Find where the given text appears and provide that cell's center as (x, y) coordinate. 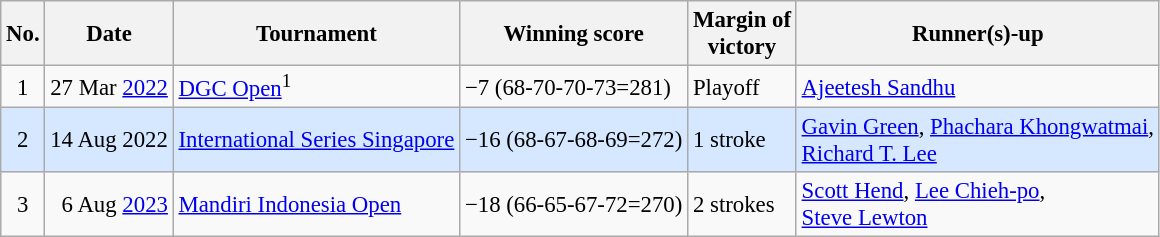
No. (23, 34)
2 strokes (742, 204)
Mandiri Indonesia Open (316, 204)
−16 (68-67-68-69=272) (574, 140)
−18 (66-65-67-72=270) (574, 204)
Scott Hend, Lee Chieh-po, Steve Lewton (978, 204)
1 (23, 87)
Playoff (742, 87)
International Series Singapore (316, 140)
Date (109, 34)
Winning score (574, 34)
−7 (68-70-70-73=281) (574, 87)
Margin ofvictory (742, 34)
Ajeetesh Sandhu (978, 87)
Tournament (316, 34)
6 Aug 2023 (109, 204)
1 stroke (742, 140)
Runner(s)-up (978, 34)
27 Mar 2022 (109, 87)
Gavin Green, Phachara Khongwatmai, Richard T. Lee (978, 140)
DGC Open1 (316, 87)
2 (23, 140)
3 (23, 204)
14 Aug 2022 (109, 140)
